Determine the [x, y] coordinate at the center of the cell enclosing the given text.  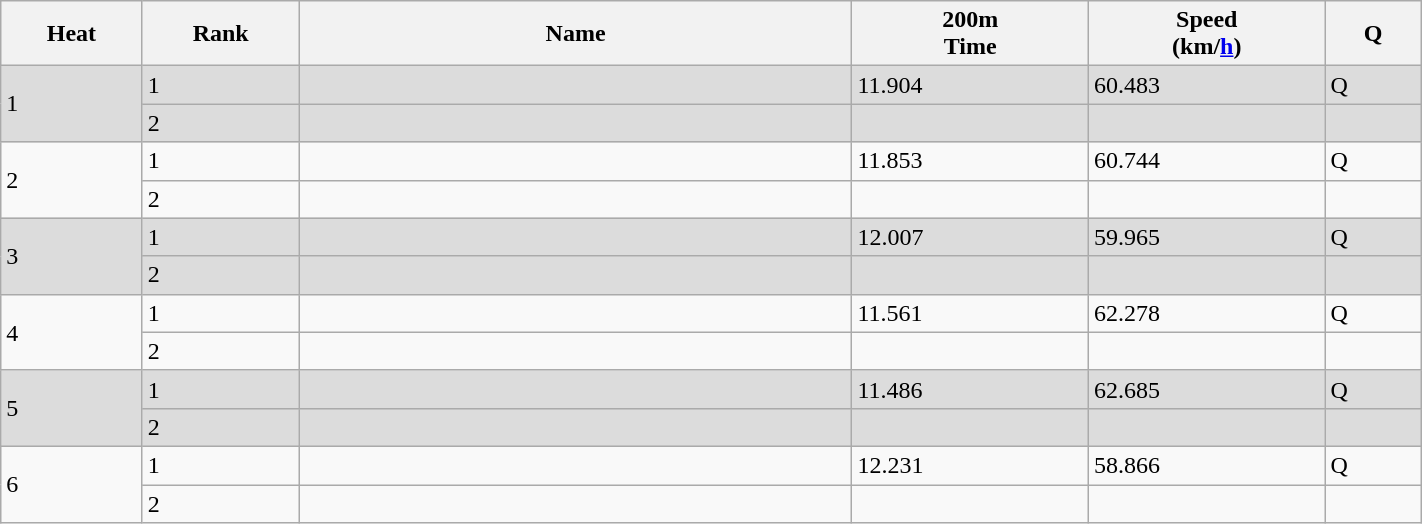
62.685 [1206, 389]
Rank [220, 34]
11.904 [970, 85]
Speed(km/h) [1206, 34]
11.561 [970, 313]
6 [72, 484]
12.007 [970, 237]
11.853 [970, 161]
60.744 [1206, 161]
Heat [72, 34]
59.965 [1206, 237]
200mTime [970, 34]
3 [72, 256]
60.483 [1206, 85]
Name [576, 34]
5 [72, 408]
12.231 [970, 465]
4 [72, 332]
62.278 [1206, 313]
11.486 [970, 389]
58.866 [1206, 465]
